Determine the [X, Y] coordinate at the center of the cell enclosing the given text.  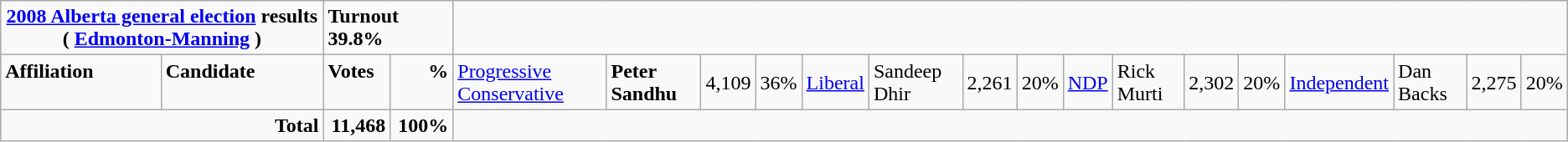
NDP [1087, 82]
100% [422, 125]
2,275 [1494, 82]
Dan Backs [1431, 82]
36% [779, 82]
Sandeep Dhir [916, 82]
2,261 [990, 82]
Votes [357, 82]
Progressive Conservative [529, 82]
Peter Sandhu [653, 82]
Affiliation [80, 82]
2008 Alberta general election results ( Edmonton-Manning ) [162, 28]
Rick Murti [1148, 82]
Independent [1339, 82]
4,109 [729, 82]
11,468 [357, 125]
% [422, 82]
Candidate [242, 82]
Turnout 39.8% [389, 28]
Liberal [835, 82]
2,302 [1211, 82]
Total [162, 125]
